Output the [x, y] coordinate of the center of the cell containing the given text.  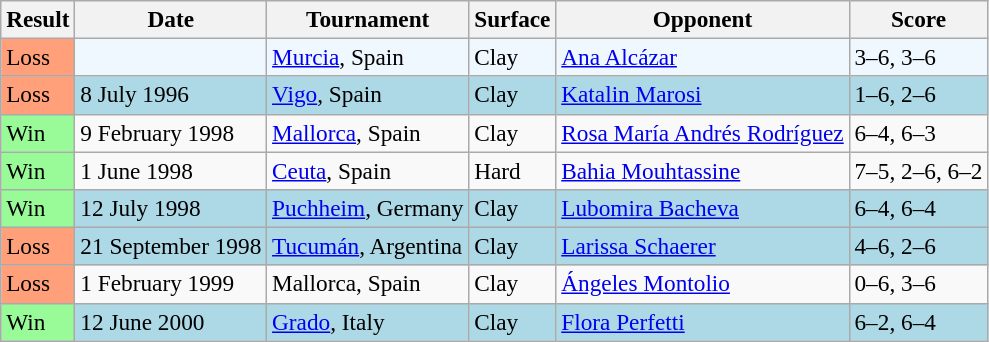
6–4, 6–4 [918, 208]
Murcia, Spain [368, 57]
8 July 1996 [171, 95]
Tucumán, Argentina [368, 246]
Ana Alcázar [702, 57]
Flora Perfetti [702, 322]
21 September 1998 [171, 246]
0–6, 3–6 [918, 284]
1 February 1999 [171, 284]
Result [38, 19]
Ángeles Montolio [702, 284]
Date [171, 19]
6–2, 6–4 [918, 322]
Vigo, Spain [368, 95]
4–6, 2–6 [918, 246]
Score [918, 19]
Lubomira Bacheva [702, 208]
3–6, 3–6 [918, 57]
Bahia Mouhtassine [702, 170]
1 June 1998 [171, 170]
7–5, 2–6, 6–2 [918, 170]
9 February 1998 [171, 133]
Hard [512, 170]
Ceuta, Spain [368, 170]
Puchheim, Germany [368, 208]
Larissa Schaerer [702, 246]
Rosa María Andrés Rodríguez [702, 133]
Opponent [702, 19]
1–6, 2–6 [918, 95]
Surface [512, 19]
6–4, 6–3 [918, 133]
Tournament [368, 19]
12 June 2000 [171, 322]
Katalin Marosi [702, 95]
12 July 1998 [171, 208]
Grado, Italy [368, 322]
